Scan for the cell matching the given text and deliver its (x, y) coordinate at center. 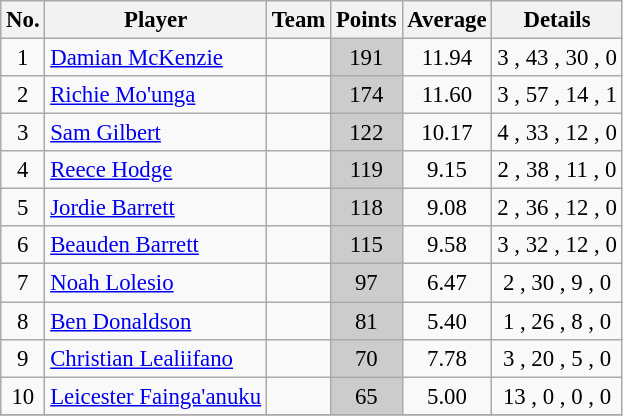
8 (23, 321)
3 , 43 , 30 , 0 (557, 58)
5.00 (447, 396)
9.15 (447, 170)
81 (366, 321)
Jordie Barrett (156, 208)
115 (366, 245)
1 (23, 58)
11.94 (447, 58)
Richie Mo'unga (156, 95)
5.40 (447, 321)
97 (366, 283)
Points (366, 20)
65 (366, 396)
Team (298, 20)
9 (23, 358)
10 (23, 396)
7.78 (447, 358)
4 (23, 170)
119 (366, 170)
Noah Lolesio (156, 283)
Player (156, 20)
No. (23, 20)
Sam Gilbert (156, 133)
Average (447, 20)
2 , 30 , 9 , 0 (557, 283)
122 (366, 133)
5 (23, 208)
9.58 (447, 245)
174 (366, 95)
9.08 (447, 208)
11.60 (447, 95)
70 (366, 358)
3 , 57 , 14 , 1 (557, 95)
3 , 20 , 5 , 0 (557, 358)
6.47 (447, 283)
Ben Donaldson (156, 321)
Beauden Barrett (156, 245)
Reece Hodge (156, 170)
2 (23, 95)
1 , 26 , 8 , 0 (557, 321)
Details (557, 20)
13 , 0 , 0 , 0 (557, 396)
118 (366, 208)
2 , 36 , 12 , 0 (557, 208)
191 (366, 58)
Leicester Fainga'anuku (156, 396)
6 (23, 245)
2 , 38 , 11 , 0 (557, 170)
3 , 32 , 12 , 0 (557, 245)
10.17 (447, 133)
Christian Lealiifano (156, 358)
4 , 33 , 12 , 0 (557, 133)
Damian McKenzie (156, 58)
3 (23, 133)
7 (23, 283)
